Find where the given text appears and provide that cell's center as (X, Y) coordinate. 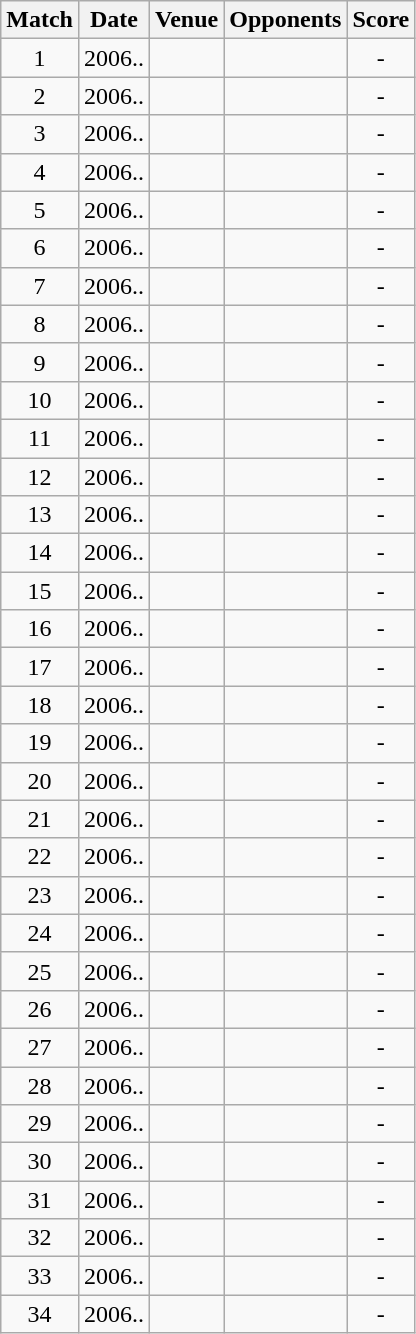
24 (40, 933)
4 (40, 172)
23 (40, 895)
18 (40, 705)
7 (40, 286)
Match (40, 20)
13 (40, 515)
32 (40, 1238)
17 (40, 667)
15 (40, 591)
11 (40, 438)
26 (40, 1009)
22 (40, 857)
30 (40, 1162)
1 (40, 58)
2 (40, 96)
29 (40, 1124)
28 (40, 1085)
12 (40, 477)
Score (381, 20)
14 (40, 553)
Venue (187, 20)
Date (114, 20)
33 (40, 1276)
27 (40, 1047)
10 (40, 400)
34 (40, 1314)
5 (40, 210)
19 (40, 743)
3 (40, 134)
21 (40, 819)
16 (40, 629)
25 (40, 971)
6 (40, 248)
20 (40, 781)
31 (40, 1200)
8 (40, 324)
9 (40, 362)
Opponents (286, 20)
